Capture the cell that displays the provided text and extract its (X, Y) central coordinate. 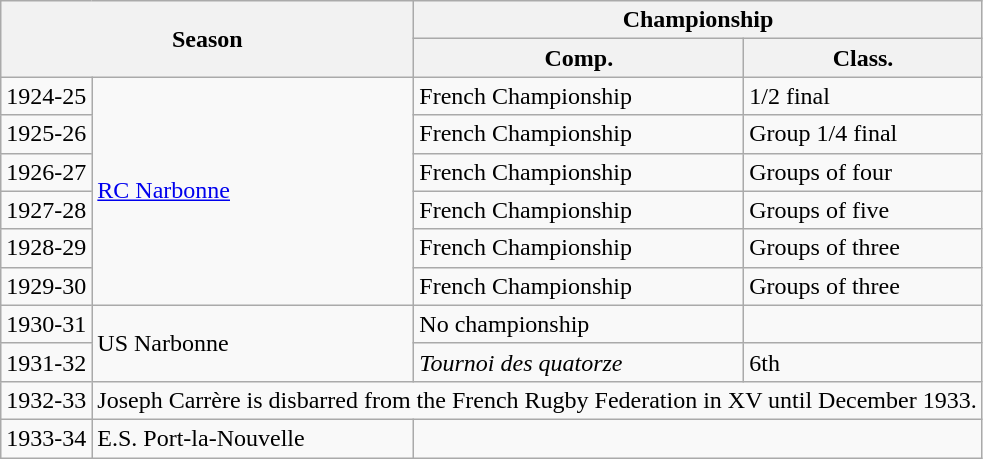
Comp. (579, 58)
RC Narbonne (253, 191)
1924-25 (46, 96)
1933-34 (46, 438)
1928-29 (46, 248)
E.S. Port-la-Nouvelle (253, 438)
Groups of five (863, 210)
No championship (579, 324)
6th (863, 362)
Joseph Carrère is disbarred from the French Rugby Federation in XV until December 1933. (537, 400)
1926-27 (46, 172)
Tournoi des quatorze (579, 362)
Groups of four (863, 172)
Group 1/4 final (863, 134)
Championship (698, 20)
1932-33 (46, 400)
1925-26 (46, 134)
1929-30 (46, 286)
Class. (863, 58)
Season (208, 39)
1/2 final (863, 96)
1927-28 (46, 210)
US Narbonne (253, 343)
1931-32 (46, 362)
1930-31 (46, 324)
